Identify which cell holds the provided text, then report its [X, Y] central coordinate. 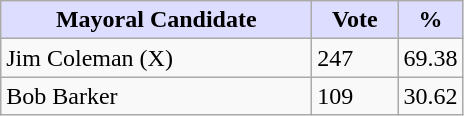
Bob Barker [156, 96]
109 [355, 96]
69.38 [430, 58]
247 [355, 58]
Mayoral Candidate [156, 20]
% [430, 20]
30.62 [430, 96]
Jim Coleman (X) [156, 58]
Vote [355, 20]
